Output the (X, Y) coordinate of the center of the cell containing the given text.  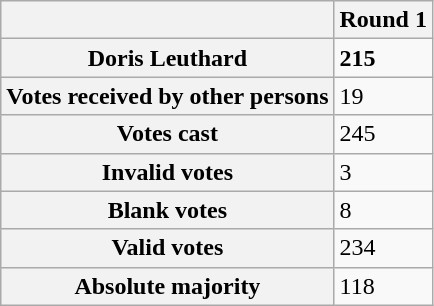
Invalid votes (168, 172)
Votes received by other persons (168, 96)
234 (383, 248)
8 (383, 210)
215 (383, 58)
19 (383, 96)
Votes cast (168, 134)
Valid votes (168, 248)
Absolute majority (168, 286)
118 (383, 286)
3 (383, 172)
Doris Leuthard (168, 58)
Round 1 (383, 20)
245 (383, 134)
Blank votes (168, 210)
